From the cell containing the given text, extract its center point as [x, y] coordinate. 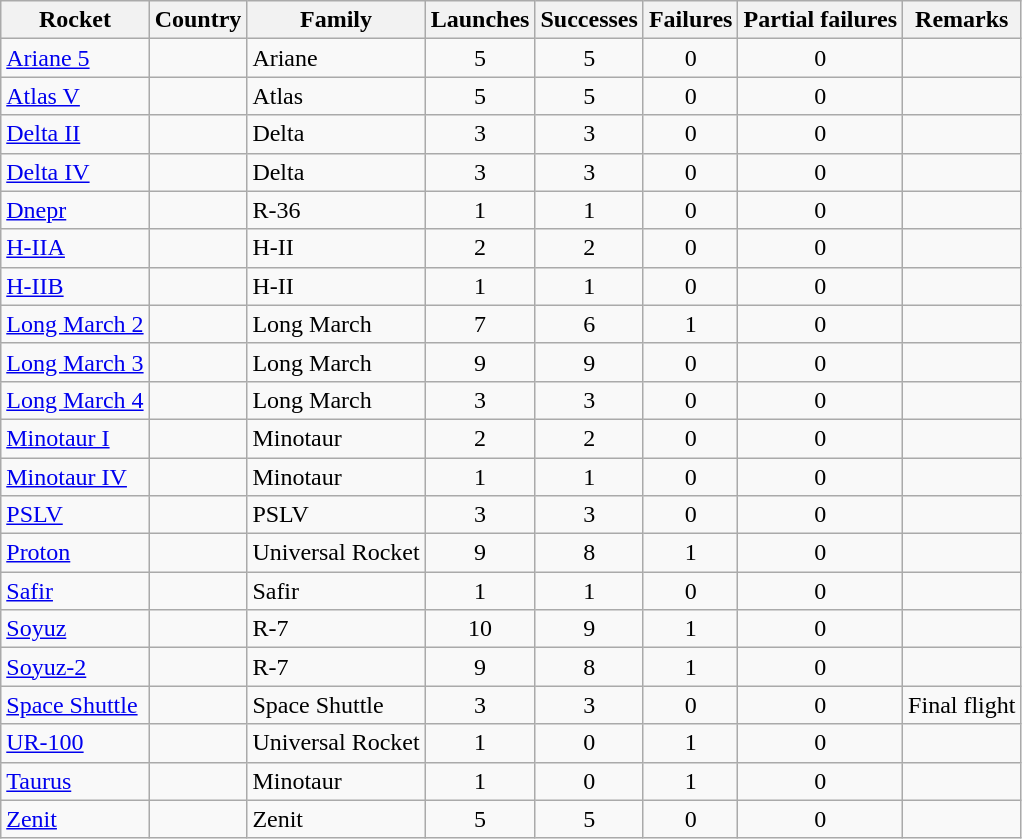
Failures [690, 20]
10 [480, 629]
Partial failures [820, 20]
Long March 3 [75, 362]
Proton [75, 553]
Soyuz-2 [75, 667]
Rocket [75, 20]
H-IIA [75, 248]
Country [198, 20]
Long March 4 [75, 400]
R-36 [336, 210]
Final flight [962, 705]
Soyuz [75, 629]
Ariane [336, 58]
UR-100 [75, 743]
Dnepr [75, 210]
Delta IV [75, 172]
Launches [480, 20]
Family [336, 20]
6 [589, 324]
Long March 2 [75, 324]
Successes [589, 20]
Atlas V [75, 96]
Remarks [962, 20]
Minotaur I [75, 438]
Ariane 5 [75, 58]
Delta II [75, 134]
H-IIB [75, 286]
Minotaur IV [75, 477]
Taurus [75, 781]
7 [480, 324]
Atlas [336, 96]
